Identify which cell holds the provided text, then report its [x, y] central coordinate. 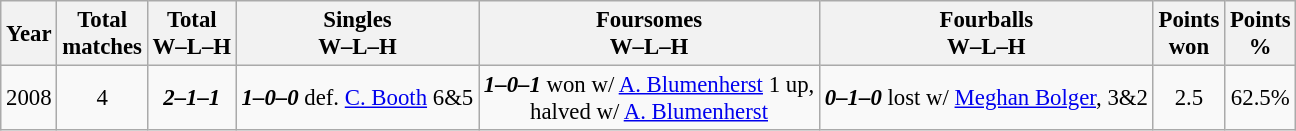
2.5 [1188, 98]
2–1–1 [192, 98]
1–0–1 won w/ A. Blumenherst 1 up,halved w/ A. Blumenherst [650, 98]
FoursomesW–L–H [650, 34]
1–0–0 def. C. Booth 6&5 [357, 98]
4 [102, 98]
0–1–0 lost w/ Meghan Bolger, 3&2 [987, 98]
Totalmatches [102, 34]
Points% [1260, 34]
2008 [29, 98]
SinglesW–L–H [357, 34]
Pointswon [1188, 34]
62.5% [1260, 98]
Year [29, 34]
FourballsW–L–H [987, 34]
TotalW–L–H [192, 34]
